Provide the (x, y) coordinate of the cell's center where the given text is located.  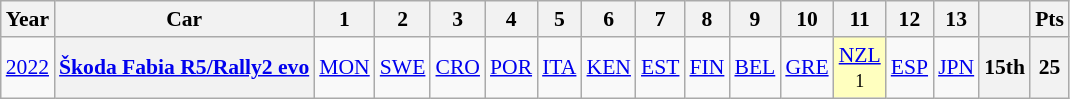
25 (1050, 68)
ITA (559, 68)
7 (660, 19)
KEN (608, 68)
BEL (754, 68)
1 (344, 19)
6 (608, 19)
POR (511, 68)
10 (806, 19)
Car (184, 19)
NZL1 (860, 68)
CRO (458, 68)
4 (511, 19)
Pts (1050, 19)
3 (458, 19)
EST (660, 68)
FIN (706, 68)
15th (1004, 68)
SWE (403, 68)
8 (706, 19)
11 (860, 19)
12 (910, 19)
9 (754, 19)
2 (403, 19)
ESP (910, 68)
Year (28, 19)
Škoda Fabia R5/Rally2 evo (184, 68)
13 (956, 19)
2022 (28, 68)
JPN (956, 68)
GRE (806, 68)
5 (559, 19)
MON (344, 68)
